Output the (X, Y) coordinate of the center of the cell containing the given text.  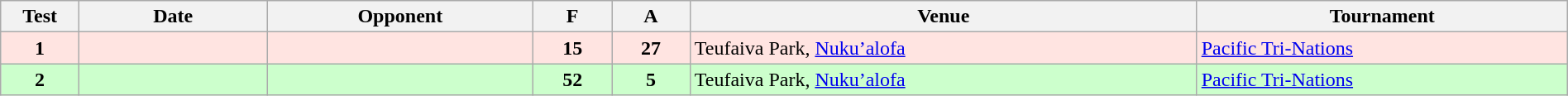
52 (572, 79)
Date (172, 17)
2 (40, 79)
Venue (943, 17)
A (652, 17)
Tournament (1382, 17)
15 (572, 48)
1 (40, 48)
Opponent (400, 17)
27 (652, 48)
F (572, 17)
5 (652, 79)
Test (40, 17)
